Extract the (X, Y) coordinate from the center of the cell holding the provided text.  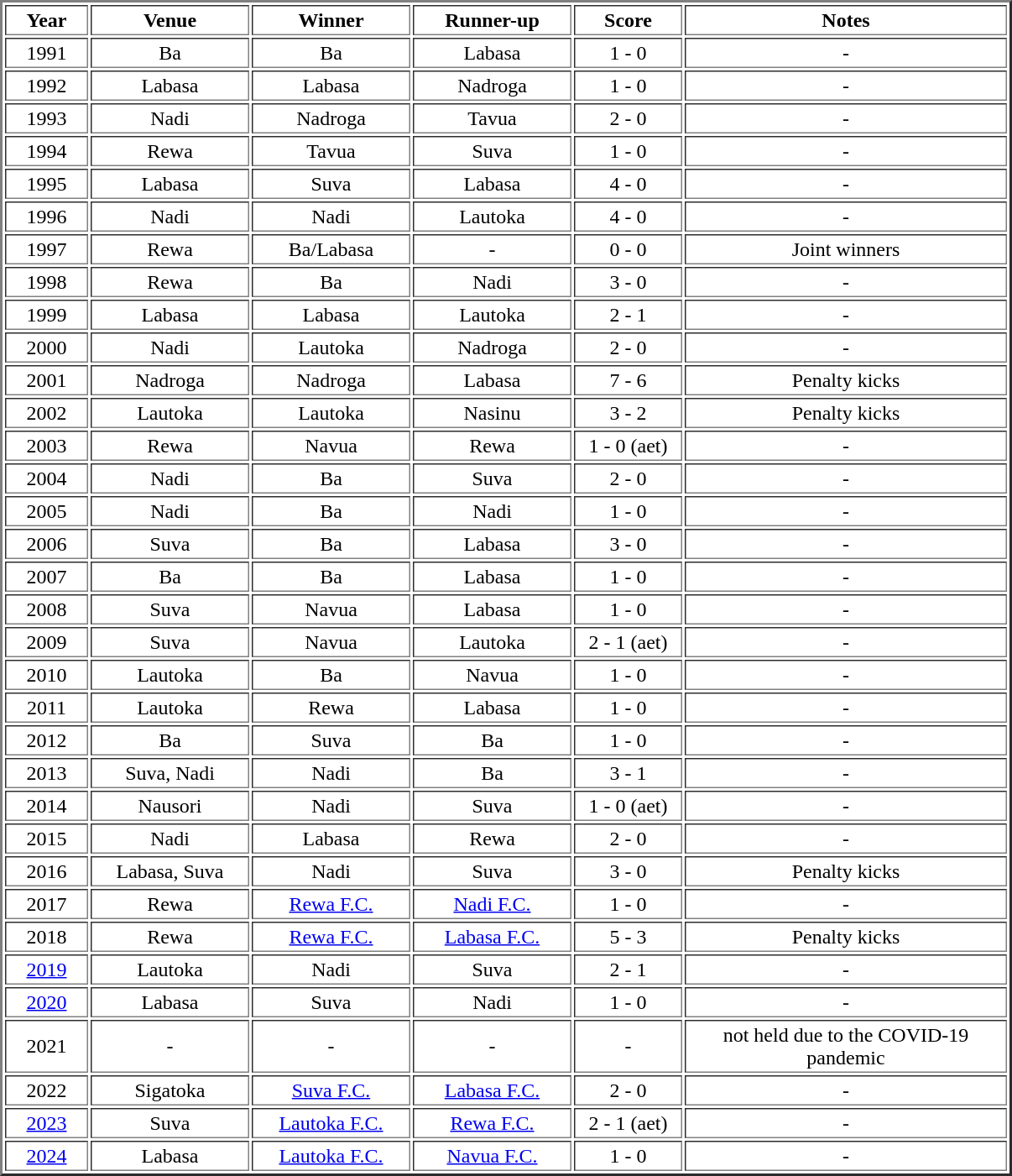
Year (47, 20)
2013 (47, 773)
2014 (47, 806)
2007 (47, 577)
Nasinu (492, 413)
2017 (47, 904)
3 - 2 (628, 413)
3 - 1 (628, 773)
Runner-up (492, 20)
7 - 6 (628, 380)
2021 (47, 1046)
2000 (47, 348)
2003 (47, 446)
1998 (47, 282)
1993 (47, 118)
1996 (47, 217)
2002 (47, 413)
Labasa, Suva (170, 871)
Notes (846, 20)
Nausori (170, 806)
2004 (47, 478)
2011 (47, 708)
Navua F.C. (492, 1156)
Winner (331, 20)
2018 (47, 937)
2005 (47, 511)
2010 (47, 675)
2024 (47, 1156)
Joint winners (846, 249)
2009 (47, 642)
2006 (47, 544)
2016 (47, 871)
2008 (47, 609)
1999 (47, 315)
1992 (47, 86)
1994 (47, 151)
not held due to the COVID-19 pandemic (846, 1046)
1997 (47, 249)
2015 (47, 839)
2023 (47, 1123)
Ba/Labasa (331, 249)
Suva, Nadi (170, 773)
Sigatoka (170, 1090)
2001 (47, 380)
Suva F.C. (331, 1090)
1995 (47, 184)
2019 (47, 970)
1991 (47, 53)
Venue (170, 20)
Score (628, 20)
0 - 0 (628, 249)
2020 (47, 1002)
Nadi F.C. (492, 904)
2012 (47, 740)
5 - 3 (628, 937)
2022 (47, 1090)
